For the text-containing cell, return its midpoint in (x, y) coordinate format. 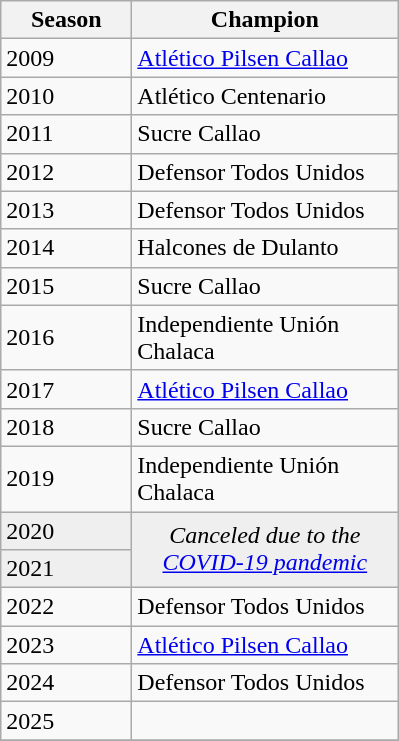
2017 (66, 389)
2010 (66, 96)
2012 (66, 172)
Atlético Centenario (265, 96)
Halcones de Dulanto (265, 248)
2025 (66, 721)
Season (66, 20)
2023 (66, 645)
2019 (66, 478)
2015 (66, 286)
Champion (265, 20)
2022 (66, 607)
2016 (66, 338)
2009 (66, 58)
2018 (66, 427)
2011 (66, 134)
Canceled due to the COVID-19 pandemic (265, 550)
2024 (66, 683)
2020 (66, 531)
2021 (66, 569)
2014 (66, 248)
2013 (66, 210)
